Return the (x, y) coordinate for the center point of the cell that contains the specified text.  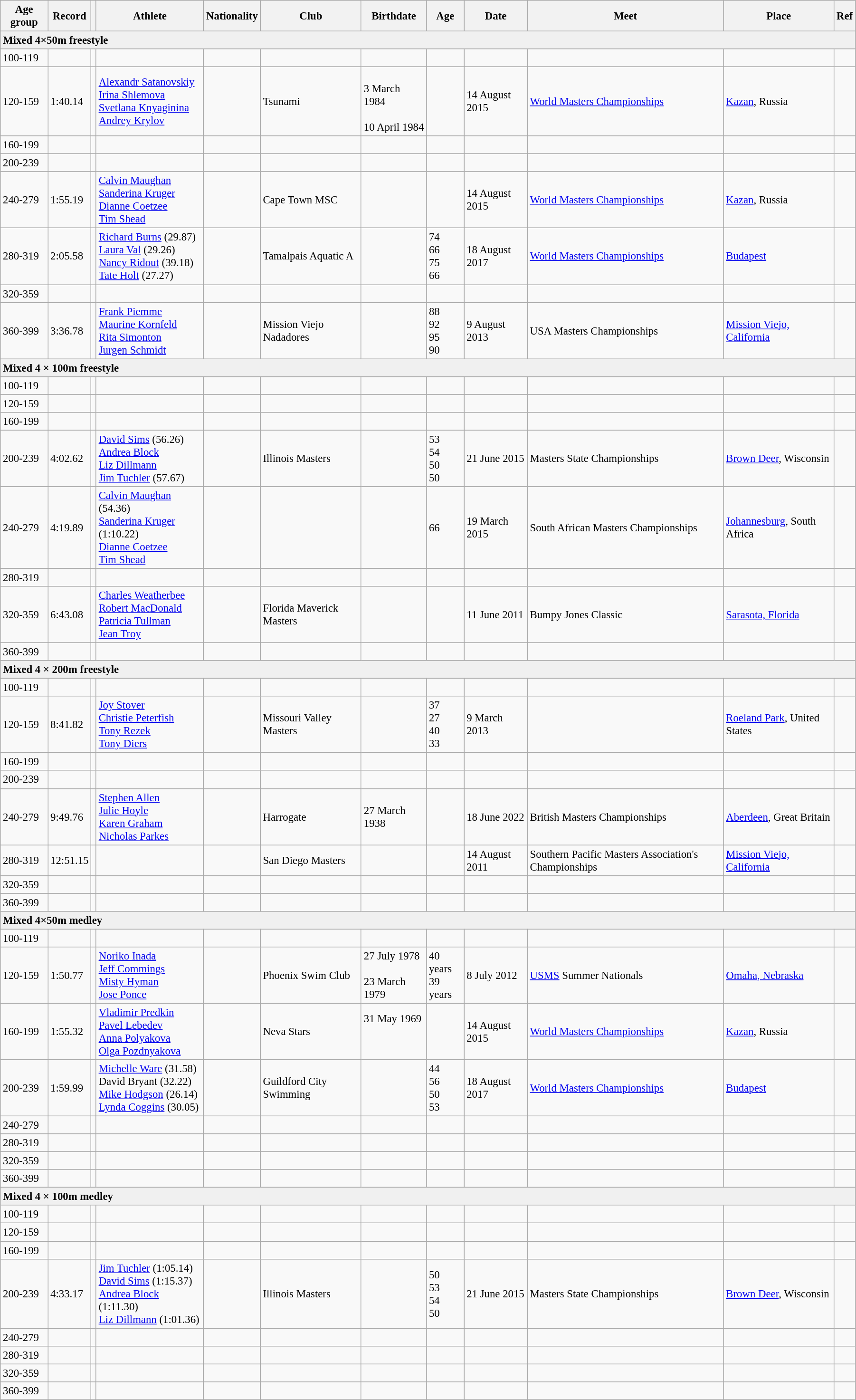
Mixed 4 × 100m medley (428, 1197)
USA Masters Championships (625, 331)
USMS Summer Nationals (625, 975)
Tamalpais Aquatic A (311, 257)
1:40.14 (69, 102)
Alexandr SatanovskiyIrina ShlemovaSvetlana KnyagininaAndrey Krylov (150, 102)
74667566 (446, 257)
Nationality (232, 16)
6:43.08 (69, 615)
8 July 2012 (496, 975)
3 March 198410 April 1984 (393, 102)
1:50.77 (69, 975)
18 June 2022 (496, 816)
4:02.62 (69, 458)
31 May 1969 (393, 1031)
14 August 2011 (496, 860)
9 March 2013 (496, 724)
Phoenix Swim Club (311, 975)
Mission Viejo Nadadores (311, 331)
2:05.58 (69, 257)
66 (446, 527)
37274033 (446, 724)
Harrogate (311, 816)
Mixed 4×50m medley (428, 921)
1:59.99 (69, 1088)
Noriko InadaJeff CommingsMisty HymanJose Ponce (150, 975)
1:55.32 (69, 1031)
Record (69, 16)
Frank PiemmeMaurine KornfeldRita SimontonJurgen Schmidt (150, 331)
88929590 (446, 331)
53545050 (446, 458)
12:51.15 (69, 860)
Charles WeatherbeeRobert MacDonaldPatricia TullmanJean Troy (150, 615)
Meet (625, 16)
Guildford City Swimming (311, 1088)
4:33.17 (69, 1294)
Cape Town MSC (311, 201)
Joy StoverChristie PeterfishTony RezekTony Diers (150, 724)
Date (496, 16)
David Sims (56.26)Andrea BlockLiz DillmannJim Tuchler (57.67) (150, 458)
Bumpy Jones Classic (625, 615)
Birthdate (393, 16)
Jim Tuchler (1:05.14)David Sims (1:15.37)Andrea Block (1:11.30)Liz Dillmann (1:01.36) (150, 1294)
Florida Maverick Masters (311, 615)
Place (779, 16)
11 June 2011 (496, 615)
Vladimir PredkinPavel LebedevAnna PolyakovaOlga Pozdnyakova (150, 1031)
Age (446, 16)
Aberdeen, Great Britain (779, 816)
Calvin MaughanSanderina KrugerDianne CoetzeeTim Shead (150, 201)
Ref (845, 16)
San Diego Masters (311, 860)
19 March 2015 (496, 527)
Stephen AllenJulie HoyleKaren GrahamNicholas Parkes (150, 816)
50535450 (446, 1294)
9 August 2013 (496, 331)
Tsunami (311, 102)
Athlete (150, 16)
Omaha, Nebraska (779, 975)
27 March 1938 (393, 816)
Michelle Ware (31.58)David Bryant (32.22)Mike Hodgson (26.14)Lynda Coggins (30.05) (150, 1088)
Richard Burns (29.87)Laura Val (29.26)Nancy Ridout (39.18)Tate Holt (27.27) (150, 257)
Johannesburg, South Africa (779, 527)
Sarasota, Florida (779, 615)
Calvin Maughan (54.36)Sanderina Kruger (1:10.22)Dianne CoetzeeTim Shead (150, 527)
Roeland Park, United States (779, 724)
Mixed 4 × 200m freestyle (428, 670)
South African Masters Championships (625, 527)
British Masters Championships (625, 816)
1:55.19 (69, 201)
Club (311, 16)
3:36.78 (69, 331)
9:49.76 (69, 816)
Southern Pacific Masters Association's Championships (625, 860)
Missouri Valley Masters (311, 724)
27 July 197823 March 1979 (393, 975)
Mixed 4×50m freestyle (428, 40)
44565053 (446, 1088)
40 years39 years (446, 975)
Mixed 4 × 100m freestyle (428, 368)
4:19.89 (69, 527)
Neva Stars (311, 1031)
8:41.82 (69, 724)
Age group (24, 16)
